Pinpoint the cell where the given text exists, returning its (x, y) midpoint coordinate. 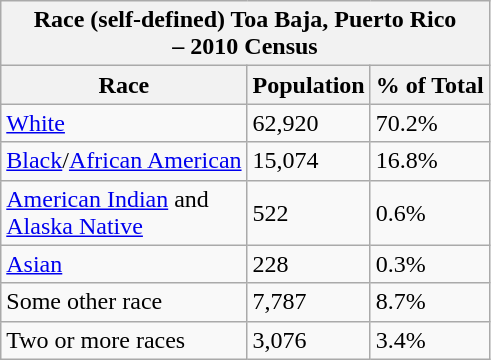
0.6% (430, 212)
% of Total (430, 85)
7,787 (308, 302)
15,074 (308, 161)
3.4% (430, 340)
Population (308, 85)
8.7% (430, 302)
228 (308, 264)
Race (self-defined) Toa Baja, Puerto Rico – 2010 Census (246, 34)
70.2% (430, 123)
Two or more races (124, 340)
American Indian and Alaska Native (124, 212)
522 (308, 212)
16.8% (430, 161)
Race (124, 85)
White (124, 123)
3,076 (308, 340)
Black/African American (124, 161)
62,920 (308, 123)
0.3% (430, 264)
Asian (124, 264)
Some other race (124, 302)
